Detect which cell encompasses the target text, then output its (X, Y) center coordinate. 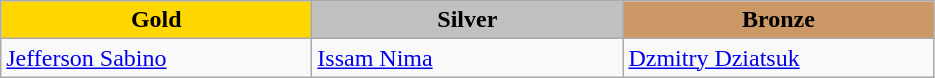
Silver (468, 20)
Gold (156, 20)
Dzmitry Dziatsuk (778, 58)
Issam Nima (468, 58)
Bronze (778, 20)
Jefferson Sabino (156, 58)
